Search for the cell housing the specified text and yield its [X, Y] center coordinate. 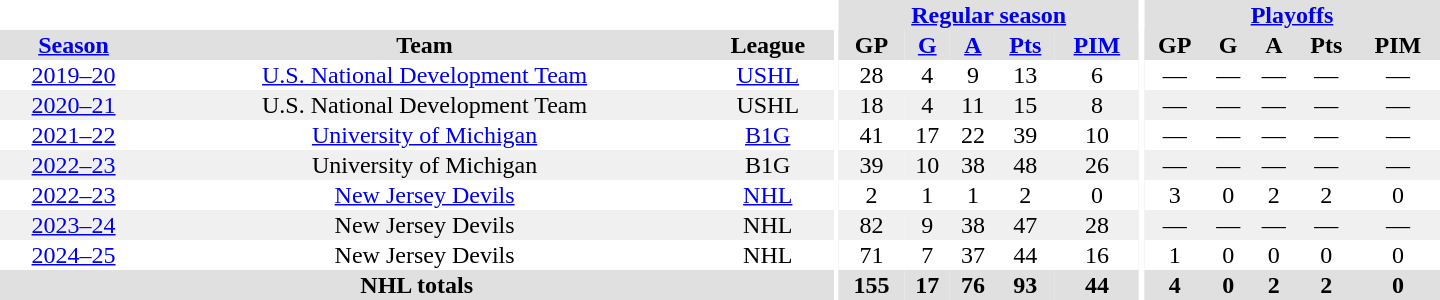
71 [871, 255]
37 [973, 255]
155 [871, 285]
47 [1026, 225]
48 [1026, 165]
26 [1097, 165]
22 [973, 135]
3 [1174, 195]
8 [1097, 105]
18 [871, 105]
2021–22 [74, 135]
7 [927, 255]
2019–20 [74, 75]
93 [1026, 285]
Regular season [988, 15]
11 [973, 105]
2023–24 [74, 225]
2020–21 [74, 105]
Playoffs [1292, 15]
76 [973, 285]
6 [1097, 75]
Season [74, 45]
League [768, 45]
Team [424, 45]
15 [1026, 105]
NHL totals [416, 285]
82 [871, 225]
16 [1097, 255]
2024–25 [74, 255]
41 [871, 135]
13 [1026, 75]
